Detect which cell encompasses the target text, then output its (X, Y) center coordinate. 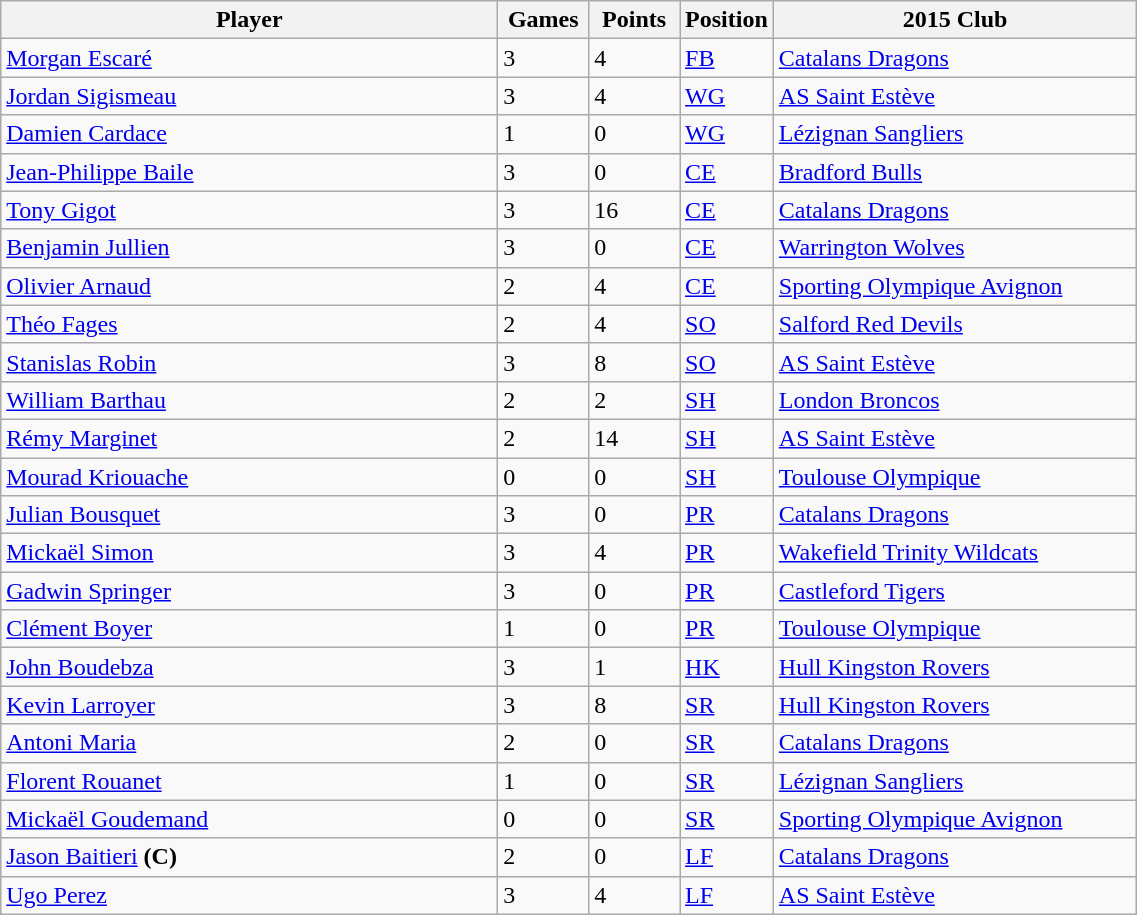
Stanislas Robin (250, 362)
14 (634, 438)
Jean-Philippe Baile (250, 172)
Gadwin Springer (250, 591)
Player (250, 20)
Mickaël Goudemand (250, 819)
Wakefield Trinity Wildcats (955, 553)
Théo Fages (250, 324)
Antoni Maria (250, 743)
Mourad Kriouache (250, 477)
2015 Club (955, 20)
Morgan Escaré (250, 58)
Benjamin Jullien (250, 248)
Jason Baitieri (C) (250, 857)
William Barthau (250, 400)
Kevin Larroyer (250, 705)
Jordan Sigismeau (250, 96)
Damien Cardace (250, 134)
John Boudebza (250, 667)
Rémy Marginet (250, 438)
Tony Gigot (250, 210)
Position (727, 20)
Julian Bousquet (250, 515)
FB (727, 58)
Bradford Bulls (955, 172)
Mickaël Simon (250, 553)
16 (634, 210)
Salford Red Devils (955, 324)
Castleford Tigers (955, 591)
Warrington Wolves (955, 248)
Olivier Arnaud (250, 286)
Clément Boyer (250, 629)
Florent Rouanet (250, 781)
Games (544, 20)
Ugo Perez (250, 895)
London Broncos (955, 400)
Points (634, 20)
HK (727, 667)
